Provide the [X, Y] coordinate of the cell's center where the given text is located.  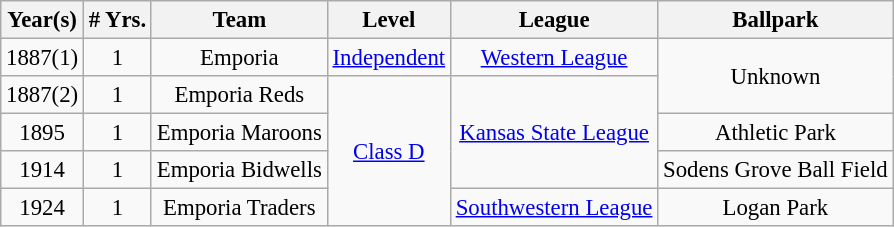
Emporia Bidwells [239, 170]
Emporia Maroons [239, 133]
League [554, 20]
Year(s) [42, 20]
Class D [388, 151]
1914 [42, 170]
Athletic Park [776, 133]
Logan Park [776, 208]
Western League [554, 58]
Kansas State League [554, 132]
1887(2) [42, 95]
Emporia Traders [239, 208]
Independent [388, 58]
Level [388, 20]
Emporia [239, 58]
Unknown [776, 76]
Team [239, 20]
Ballpark [776, 20]
# Yrs. [117, 20]
1887(1) [42, 58]
1895 [42, 133]
Sodens Grove Ball Field [776, 170]
1924 [42, 208]
Emporia Reds [239, 95]
Southwestern League [554, 208]
